Pinpoint the cell where the given text exists, returning its [x, y] midpoint coordinate. 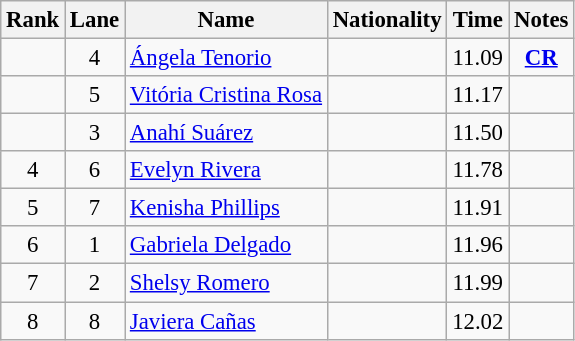
12.02 [478, 321]
Shelsy Romero [226, 283]
3 [95, 133]
11.17 [478, 95]
Name [226, 20]
11.99 [478, 283]
11.91 [478, 208]
2 [95, 283]
Rank [33, 20]
Anahí Suárez [226, 133]
Vitória Cristina Rosa [226, 95]
Lane [95, 20]
11.96 [478, 245]
CR [542, 58]
Javiera Cañas [226, 321]
Nationality [386, 20]
Gabriela Delgado [226, 245]
Notes [542, 20]
Ángela Tenorio [226, 58]
11.50 [478, 133]
11.09 [478, 58]
11.78 [478, 170]
Time [478, 20]
1 [95, 245]
Kenisha Phillips [226, 208]
Evelyn Rivera [226, 170]
